Find where the given text appears and provide that cell's center as [X, Y] coordinate. 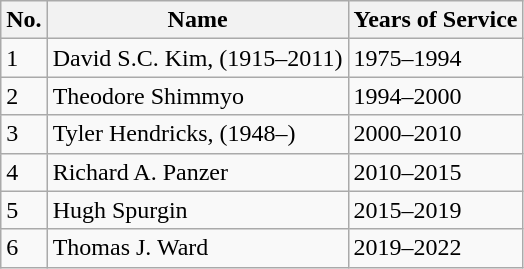
Name [198, 20]
No. [24, 20]
5 [24, 210]
1975–1994 [436, 58]
Hugh Spurgin [198, 210]
2019–2022 [436, 248]
1994–2000 [436, 96]
Thomas J. Ward [198, 248]
Theodore Shimmyo [198, 96]
2000–2010 [436, 134]
1 [24, 58]
2015–2019 [436, 210]
2010–2015 [436, 172]
David S.C. Kim, (1915–2011) [198, 58]
6 [24, 248]
Tyler Hendricks, (1948–) [198, 134]
Richard A. Panzer [198, 172]
3 [24, 134]
Years of Service [436, 20]
4 [24, 172]
2 [24, 96]
